Capture the cell that displays the provided text and extract its (x, y) central coordinate. 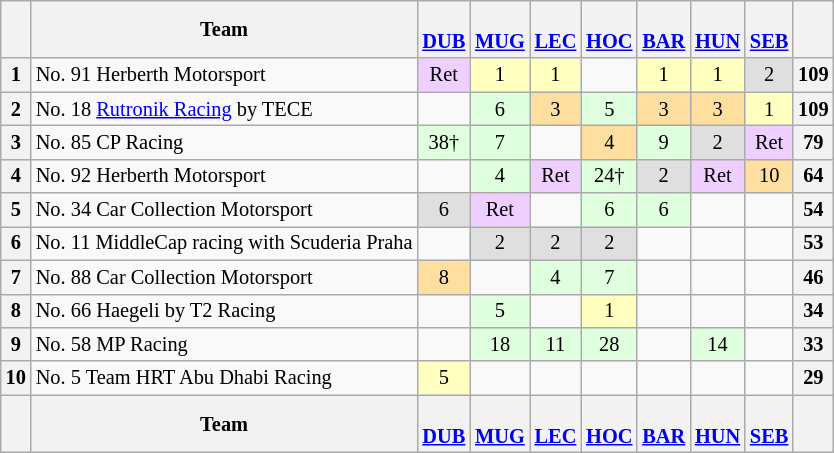
38† (444, 142)
29 (813, 378)
No. 58 MP Racing (224, 344)
No. 85 CP Racing (224, 142)
54 (813, 210)
11 (556, 344)
No. 5 Team HRT Abu Dhabi Racing (224, 378)
46 (813, 277)
No. 88 Car Collection Motorsport (224, 277)
18 (500, 344)
64 (813, 176)
14 (718, 344)
No. 91 Herberth Motorsport (224, 75)
No. 11 MiddleCap racing with Scuderia Praha (224, 243)
No. 66 Haegeli by T2 Racing (224, 311)
28 (609, 344)
53 (813, 243)
No. 18 Rutronik Racing by TECE (224, 109)
79 (813, 142)
33 (813, 344)
24† (609, 176)
No. 92 Herberth Motorsport (224, 176)
No. 34 Car Collection Motorsport (224, 210)
34 (813, 311)
